Capture the cell that displays the provided text and extract its [X, Y] central coordinate. 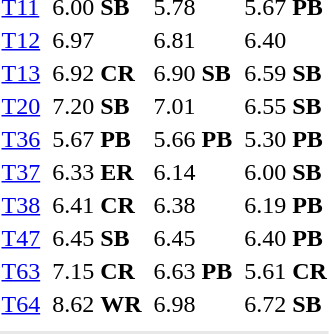
6.72 SB [286, 304]
6.55 SB [286, 106]
5.66 PB [193, 139]
7.20 SB [97, 106]
T38 [21, 205]
6.90 SB [193, 73]
6.98 [193, 304]
6.63 PB [193, 271]
6.45 [193, 238]
T13 [21, 73]
T64 [21, 304]
T63 [21, 271]
6.00 SB [286, 172]
6.40 [286, 40]
8.62 WR [97, 304]
6.38 [193, 205]
T12 [21, 40]
7.15 CR [97, 271]
6.40 PB [286, 238]
7.01 [193, 106]
6.14 [193, 172]
T36 [21, 139]
5.30 PB [286, 139]
5.61 CR [286, 271]
6.45 SB [97, 238]
T47 [21, 238]
6.19 PB [286, 205]
6.81 [193, 40]
T37 [21, 172]
T20 [21, 106]
6.92 CR [97, 73]
6.41 CR [97, 205]
5.67 PB [97, 139]
6.97 [97, 40]
6.33 ER [97, 172]
6.59 SB [286, 73]
